From the cell containing the given text, extract its center point as (X, Y) coordinate. 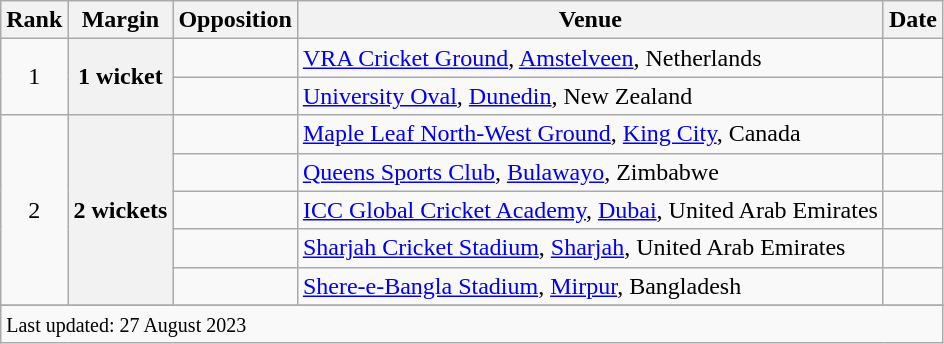
Queens Sports Club, Bulawayo, Zimbabwe (590, 172)
Venue (590, 20)
Rank (34, 20)
Opposition (235, 20)
Date (912, 20)
Shere-e-Bangla Stadium, Mirpur, Bangladesh (590, 286)
Sharjah Cricket Stadium, Sharjah, United Arab Emirates (590, 248)
2 wickets (120, 210)
Margin (120, 20)
VRA Cricket Ground, Amstelveen, Netherlands (590, 58)
2 (34, 210)
Maple Leaf North-West Ground, King City, Canada (590, 134)
Last updated: 27 August 2023 (472, 324)
University Oval, Dunedin, New Zealand (590, 96)
1 wicket (120, 77)
1 (34, 77)
ICC Global Cricket Academy, Dubai, United Arab Emirates (590, 210)
